Identify which cell holds the provided text, then report its (x, y) central coordinate. 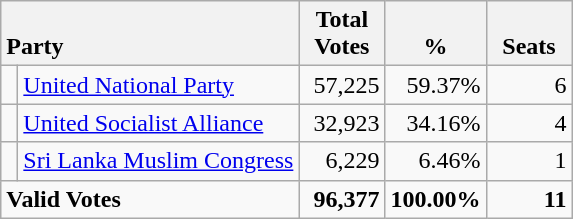
6,229 (342, 161)
Valid Votes (150, 199)
Sri Lanka Muslim Congress (158, 161)
100.00% (436, 199)
96,377 (342, 199)
11 (529, 199)
34.16% (436, 123)
Seats (529, 34)
4 (529, 123)
Total Votes (342, 34)
United Socialist Alliance (158, 123)
6 (529, 85)
57,225 (342, 85)
1 (529, 161)
United National Party (158, 85)
32,923 (342, 123)
59.37% (436, 85)
6.46% (436, 161)
% (436, 34)
Party (150, 34)
